Output the (X, Y) coordinate of the center of the cell containing the given text.  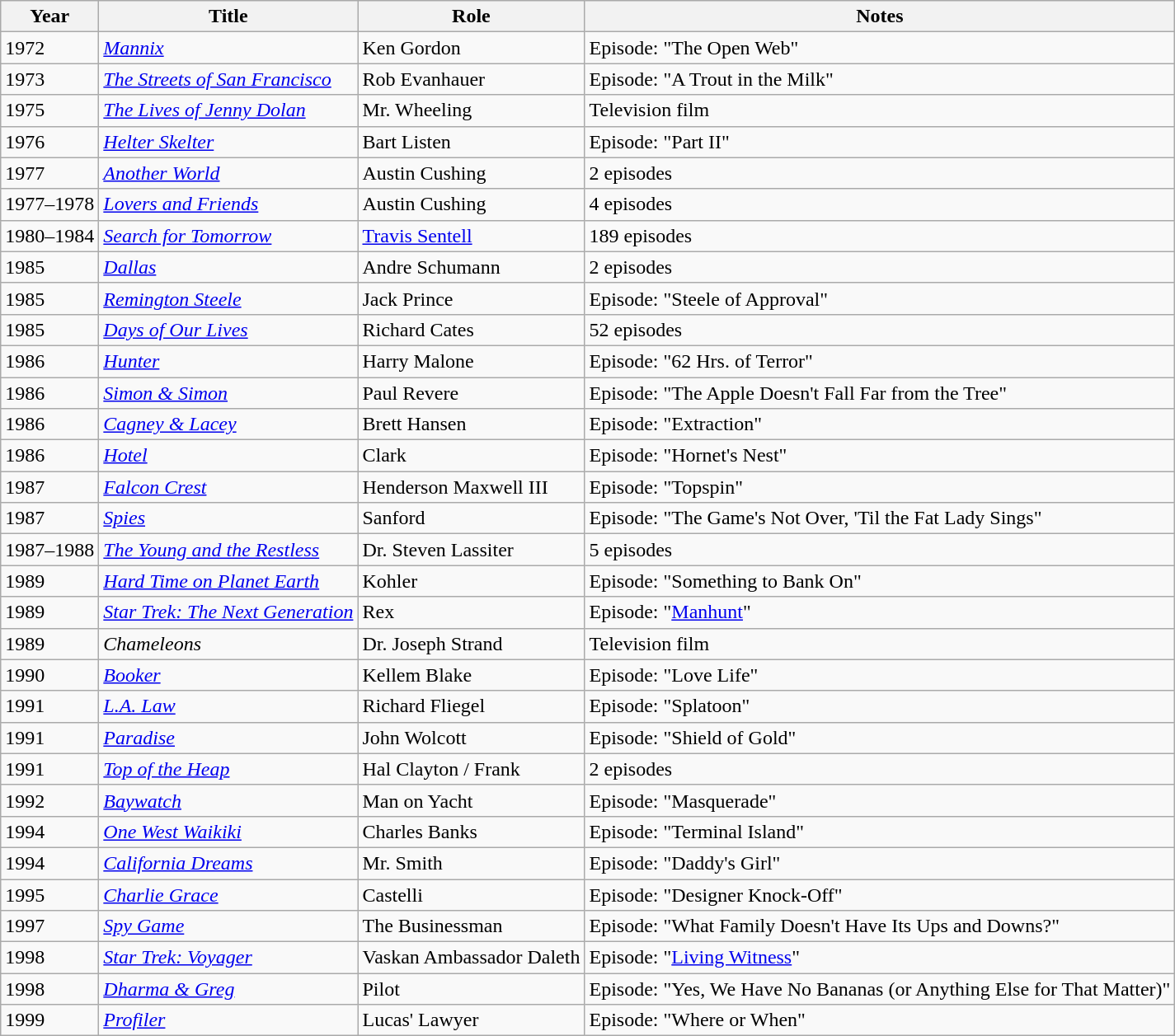
Star Trek: Voyager (228, 958)
One West Waikiki (228, 832)
Hal Clayton / Frank (472, 769)
1995 (49, 894)
Sanford (472, 518)
Mr. Smith (472, 863)
Travis Sentell (472, 236)
Lucas' Lawyer (472, 1020)
Episode: "62 Hrs. of Terror" (880, 361)
Charlie Grace (228, 894)
Episode: "Yes, We Have No Bananas (or Anything Else for That Matter)" (880, 989)
Chameleons (228, 644)
Baywatch (228, 800)
The Streets of San Francisco (228, 79)
Clark (472, 456)
1972 (49, 48)
Episode: "What Family Doesn't Have Its Ups and Downs?" (880, 926)
The Businessman (472, 926)
Episode: "Terminal Island" (880, 832)
Mannix (228, 48)
Castelli (472, 894)
Role (472, 16)
Spies (228, 518)
L.A. Law (228, 706)
Lovers and Friends (228, 204)
Episode: "Hornet's Nest" (880, 456)
Vaskan Ambassador Daleth (472, 958)
Episode: "Living Witness" (880, 958)
Mr. Wheeling (472, 110)
Episode: "Shield of Gold" (880, 738)
Paul Revere (472, 393)
Helter Skelter (228, 142)
Episode: "Splatoon" (880, 706)
John Wolcott (472, 738)
Spy Game (228, 926)
Remington Steele (228, 298)
Richard Fliegel (472, 706)
The Young and the Restless (228, 550)
Episode: "A Trout in the Milk" (880, 79)
Harry Malone (472, 361)
Dallas (228, 267)
Top of the Heap (228, 769)
Another World (228, 173)
Episode: "Extraction" (880, 424)
Episode: "Topspin" (880, 487)
Title (228, 16)
1992 (49, 800)
4 episodes (880, 204)
Episode: "Daddy's Girl" (880, 863)
Episode: "Love Life" (880, 675)
Pilot (472, 989)
Dharma & Greg (228, 989)
Paradise (228, 738)
Simon & Simon (228, 393)
1976 (49, 142)
California Dreams (228, 863)
Episode: "Where or When" (880, 1020)
Days of Our Lives (228, 330)
Episode: "Designer Knock-Off" (880, 894)
Jack Prince (472, 298)
1990 (49, 675)
1973 (49, 79)
Episode: "Something to Bank On" (880, 581)
Andre Schumann (472, 267)
Charles Banks (472, 832)
Hard Time on Planet Earth (228, 581)
1980–1984 (49, 236)
Ken Gordon (472, 48)
1975 (49, 110)
Year (49, 16)
Notes (880, 16)
Search for Tomorrow (228, 236)
189 episodes (880, 236)
1987–1988 (49, 550)
Cagney & Lacey (228, 424)
Hotel (228, 456)
Episode: "Steele of Approval" (880, 298)
1997 (49, 926)
Bart Listen (472, 142)
Episode: "Part II" (880, 142)
Dr. Steven Lassiter (472, 550)
Falcon Crest (228, 487)
Richard Cates (472, 330)
Star Trek: The Next Generation (228, 612)
Episode: "The Game's Not Over, 'Til the Fat Lady Sings" (880, 518)
1999 (49, 1020)
Episode: "Manhunt" (880, 612)
Brett Hansen (472, 424)
Profiler (228, 1020)
Episode: "Masquerade" (880, 800)
Henderson Maxwell III (472, 487)
Booker (228, 675)
1977 (49, 173)
The Lives of Jenny Dolan (228, 110)
52 episodes (880, 330)
Man on Yacht (472, 800)
Kellem Blake (472, 675)
1977–1978 (49, 204)
Rex (472, 612)
Hunter (228, 361)
Rob Evanhauer (472, 79)
Episode: "The Apple Doesn't Fall Far from the Tree" (880, 393)
5 episodes (880, 550)
Episode: "The Open Web" (880, 48)
Dr. Joseph Strand (472, 644)
Kohler (472, 581)
